Determine the [X, Y] coordinate at the center of the cell enclosing the given text.  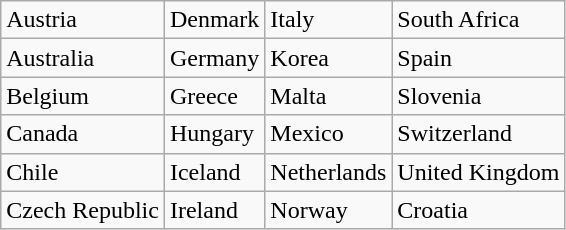
Croatia [478, 210]
Mexico [328, 134]
Italy [328, 20]
Switzerland [478, 134]
Iceland [214, 172]
Malta [328, 96]
Ireland [214, 210]
Czech Republic [83, 210]
Chile [83, 172]
Netherlands [328, 172]
Korea [328, 58]
Australia [83, 58]
Hungary [214, 134]
Canada [83, 134]
Austria [83, 20]
United Kingdom [478, 172]
South Africa [478, 20]
Slovenia [478, 96]
Germany [214, 58]
Greece [214, 96]
Norway [328, 210]
Belgium [83, 96]
Spain [478, 58]
Denmark [214, 20]
